Extract the (x, y) coordinate from the center of the cell holding the provided text.  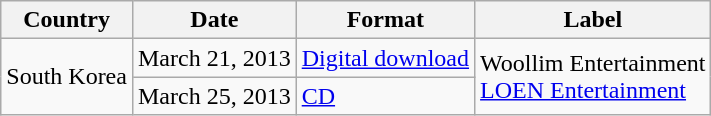
CD (385, 96)
Label (593, 20)
Digital download (385, 58)
March 21, 2013 (214, 58)
March 25, 2013 (214, 96)
Woollim EntertainmentLOEN Entertainment (593, 77)
Format (385, 20)
Country (67, 20)
Date (214, 20)
South Korea (67, 77)
